Return (X, Y) of the center of cell containing provided text 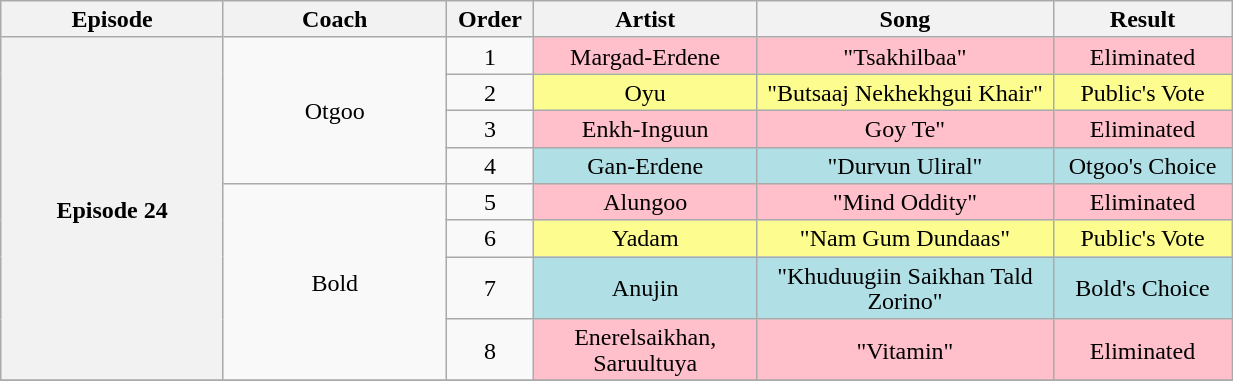
3 (490, 128)
"Tsakhilbaa" (906, 56)
7 (490, 288)
Goy Te" (906, 128)
Bold (334, 282)
Artist (646, 20)
Yadam (646, 238)
Order (490, 20)
2 (490, 92)
Anujin (646, 288)
Otgoo's Choice (1142, 166)
Coach (334, 20)
"Mind Oddity" (906, 202)
Alungoo (646, 202)
Gan-Erdene (646, 166)
Song (906, 20)
1 (490, 56)
"Khuduugiin Saikhan Tald Zorino" (906, 288)
Margad-Erdene (646, 56)
"Nam Gum Dundaas" (906, 238)
"Butsaaj Nekhekhgui Khair" (906, 92)
8 (490, 350)
Otgoo (334, 110)
"Durvun Uliral" (906, 166)
Enkh-Inguun (646, 128)
Result (1142, 20)
Episode (112, 20)
"Vitamin" (906, 350)
Oyu (646, 92)
Episode 24 (112, 209)
Bold's Choice (1142, 288)
5 (490, 202)
6 (490, 238)
Enerelsaikhan, Saruultuya (646, 350)
4 (490, 166)
